From the cell containing the given text, extract its center point as (x, y) coordinate. 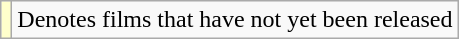
Denotes films that have not yet been released (235, 20)
